Pinpoint the cell where the given text exists, returning its [X, Y] midpoint coordinate. 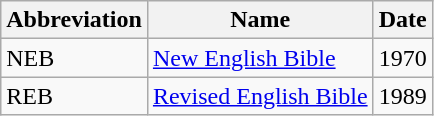
Name [260, 20]
Abbreviation [74, 20]
1989 [402, 96]
1970 [402, 58]
REB [74, 96]
NEB [74, 58]
New English Bible [260, 58]
Revised English Bible [260, 96]
Date [402, 20]
